Output the (X, Y) coordinate of the center of the cell containing the given text.  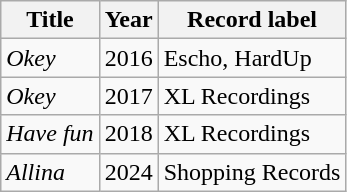
Have fun (50, 134)
Shopping Records (252, 172)
2024 (128, 172)
Record label (252, 20)
2016 (128, 58)
2018 (128, 134)
Allina (50, 172)
Escho, HardUp (252, 58)
2017 (128, 96)
Title (50, 20)
Year (128, 20)
